Output the [X, Y] coordinate of the center of the cell containing the given text.  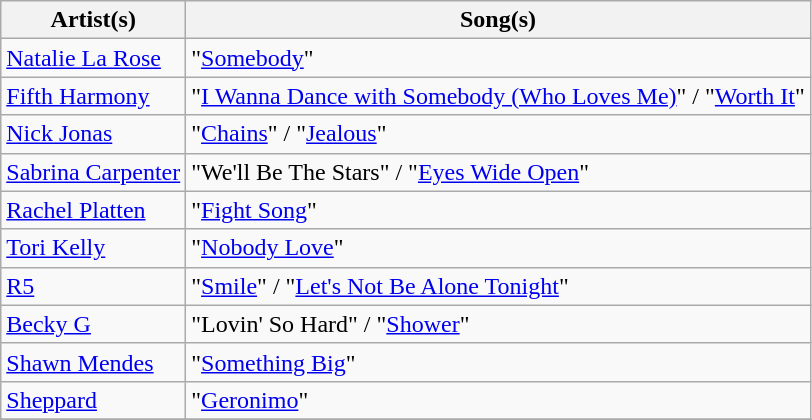
"We'll Be The Stars" / "Eyes Wide Open" [498, 172]
Becky G [94, 324]
R5 [94, 286]
Natalie La Rose [94, 58]
"Fight Song" [498, 210]
Song(s) [498, 20]
Nick Jonas [94, 134]
"Smile" / "Let's Not Be Alone Tonight" [498, 286]
Artist(s) [94, 20]
"Something Big" [498, 362]
Shawn Mendes [94, 362]
"Nobody Love" [498, 248]
Sheppard [94, 400]
Fifth Harmony [94, 96]
"Chains" / "Jealous" [498, 134]
"Lovin' So Hard" / "Shower" [498, 324]
Rachel Platten [94, 210]
"I Wanna Dance with Somebody (Who Loves Me)" / "Worth It" [498, 96]
"Somebody" [498, 58]
"Geronimo" [498, 400]
Tori Kelly [94, 248]
Sabrina Carpenter [94, 172]
